Capture the cell that displays the provided text and extract its (x, y) central coordinate. 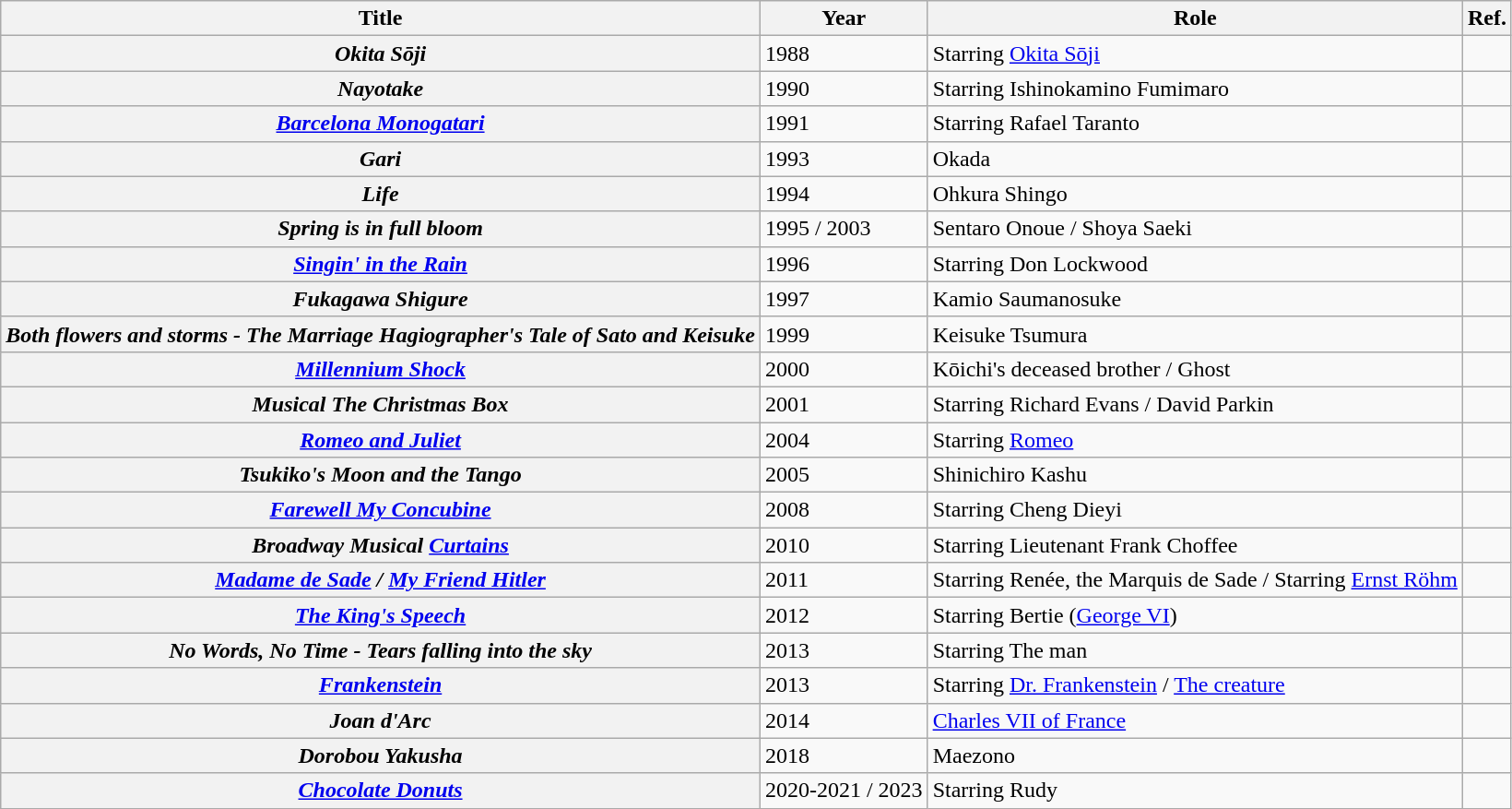
Year (844, 18)
Fukagawa Shigure (381, 299)
2004 (844, 440)
Musical The Christmas Box (381, 404)
Nayotake (381, 89)
Kamio Saumanosuke (1195, 299)
Gari (381, 159)
2012 (844, 615)
Millennium Shock (381, 369)
2005 (844, 475)
The King's Speech (381, 615)
Both flowers and storms - The Marriage Hagiographer's Tale of Sato and Keisuke (381, 334)
Barcelona Monogatari (381, 124)
Starring Bertie (George VI) (1195, 615)
Tsukiko's Moon and the Tango (381, 475)
Frankenstein (381, 685)
1990 (844, 89)
Ref. (1486, 18)
Starring Rafael Taranto (1195, 124)
Title (381, 18)
Shinichiro Kashu (1195, 475)
Keisuke Tsumura (1195, 334)
2010 (844, 545)
1996 (844, 264)
2001 (844, 404)
Madame de Sade / My Friend Hitler (381, 580)
2014 (844, 720)
1993 (844, 159)
1991 (844, 124)
1988 (844, 54)
Okita Sōji (381, 54)
Kōichi's deceased brother / Ghost (1195, 369)
Role (1195, 18)
1995 / 2003 (844, 229)
Spring is in full bloom (381, 229)
Starring Ishinokamino Fumimaro (1195, 89)
1997 (844, 299)
Starring Dr. Frankenstein / The creature (1195, 685)
Dorobou Yakusha (381, 755)
2000 (844, 369)
Chocolate Donuts (381, 791)
Life (381, 194)
Starring Rudy (1195, 791)
Starring Renée, the Marquis de Sade / Starring Ernst Röhm (1195, 580)
Maezono (1195, 755)
2018 (844, 755)
2011 (844, 580)
Farewell My Concubine (381, 510)
Singin' in the Rain (381, 264)
Starring Don Lockwood (1195, 264)
Charles VII of France (1195, 720)
Broadway Musical Curtains (381, 545)
Starring Romeo (1195, 440)
Starring Okita Sōji (1195, 54)
Romeo and Juliet (381, 440)
Okada (1195, 159)
Starring Lieutenant Frank Choffee (1195, 545)
1994 (844, 194)
Starring Cheng Dieyi (1195, 510)
Starring Richard Evans / David Parkin (1195, 404)
Joan d'Arc (381, 720)
No Words, No Time - Tears falling into the sky (381, 650)
Starring The man (1195, 650)
Sentaro Onoue / Shoya Saeki (1195, 229)
Ohkura Shingo (1195, 194)
2020-2021 / 2023 (844, 791)
1999 (844, 334)
2008 (844, 510)
